Scan for the cell matching the given text and deliver its (X, Y) coordinate at center. 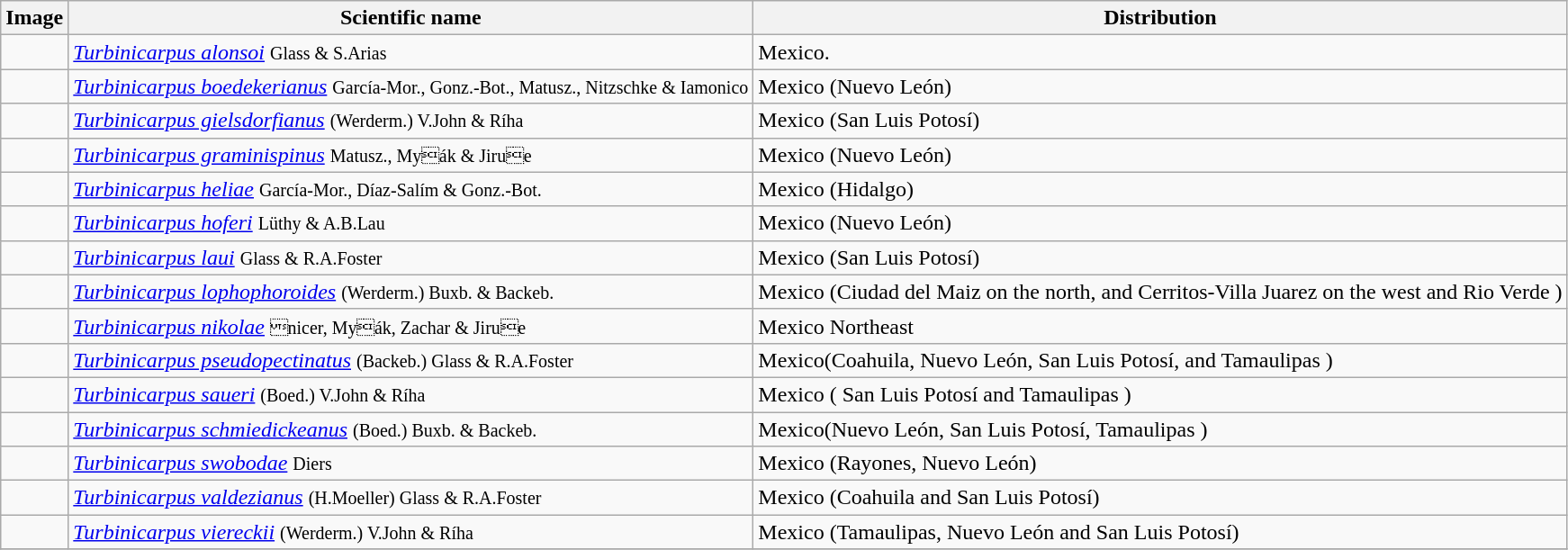
Turbinicarpus alonsoi Glass & S.Arias (410, 52)
Turbinicarpus laui Glass & R.A.Foster (410, 257)
Turbinicarpus hoferi Lüthy & A.B.Lau (410, 223)
Mexico(Nuevo León, San Luis Potosí, Tamaulipas ) (1160, 429)
Mexico(Coahuila, Nuevo León, San Luis Potosí, and Tamaulipas ) (1160, 360)
Mexico. (1160, 52)
Turbinicarpus schmiedickeanus (Boed.) Buxb. & Backeb. (410, 429)
Image (34, 18)
Turbinicarpus gielsdorfianus (Werderm.) V.John & Ríha (410, 121)
Turbinicarpus lophophoroides (Werderm.) Buxb. & Backeb. (410, 292)
Mexico (Tamaulipas, Nuevo León and San Luis Potosí) (1160, 532)
Mexico (Hidalgo) (1160, 189)
Mexico (Ciudad del Maiz on the north, and Cerritos-Villa Juarez on the west and Rio Verde ) (1160, 292)
Turbinicarpus graminispinus Matusz., Myák & Jirue (410, 155)
Turbinicarpus nikolae nicer, Myák, Zachar & Jirue (410, 326)
Turbinicarpus pseudopectinatus (Backeb.) Glass & R.A.Foster (410, 360)
Mexico ( San Luis Potosí and Tamaulipas ) (1160, 394)
Distribution (1160, 18)
Turbinicarpus viereckii (Werderm.) V.John & Ríha (410, 532)
Turbinicarpus swobodae Diers (410, 464)
Turbinicarpus heliae García-Mor., Díaz-Salím & Gonz.-Bot. (410, 189)
Turbinicarpus boedekerianus García-Mor., Gonz.-Bot., Matusz., Nitzschke & Iamonico (410, 86)
Mexico (Rayones, Nuevo León) (1160, 464)
Turbinicarpus valdezianus (H.Moeller) Glass & R.A.Foster (410, 498)
Mexico (Coahuila and San Luis Potosí) (1160, 498)
Mexico Northeast (1160, 326)
Scientific name (410, 18)
Turbinicarpus saueri (Boed.) V.John & Ríha (410, 394)
